Return [X, Y] of the center of cell containing provided text 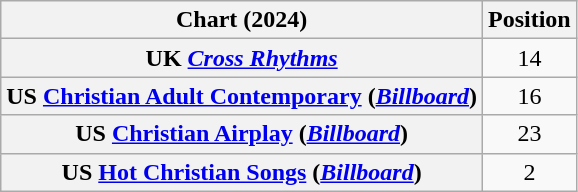
UK Cross Rhythms [242, 58]
16 [530, 96]
US Christian Airplay (Billboard) [242, 134]
14 [530, 58]
Position [530, 20]
US Christian Adult Contemporary (Billboard) [242, 96]
Chart (2024) [242, 20]
2 [530, 172]
US Hot Christian Songs (Billboard) [242, 172]
23 [530, 134]
